Extract the [X, Y] coordinate from the center of the cell holding the provided text.  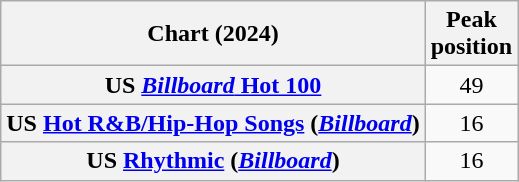
US Billboard Hot 100 [213, 85]
49 [471, 85]
Chart (2024) [213, 34]
Peakposition [471, 34]
US Rhythmic (Billboard) [213, 161]
US Hot R&B/Hip-Hop Songs (Billboard) [213, 123]
